Identify which cell holds the provided text, then report its (X, Y) central coordinate. 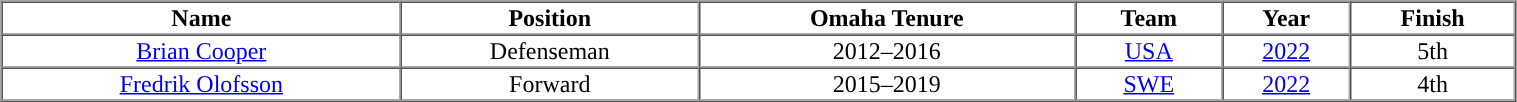
Omaha Tenure (886, 18)
2015–2019 (886, 84)
Team (1148, 18)
Year (1286, 18)
Position (550, 18)
Fredrik Olofsson (202, 84)
5th (1432, 50)
USA (1148, 50)
Brian Cooper (202, 50)
2012–2016 (886, 50)
Finish (1432, 18)
Forward (550, 84)
4th (1432, 84)
Defenseman (550, 50)
Name (202, 18)
SWE (1148, 84)
